Output the (x, y) coordinate of the center of the cell containing the given text.  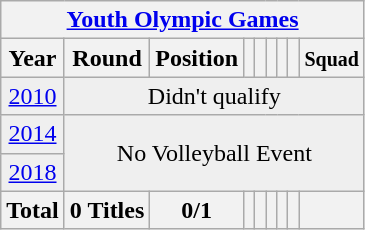
Youth Olympic Games (183, 20)
Squad (332, 58)
0 Titles (107, 210)
No Volleyball Event (214, 153)
0/1 (197, 210)
2018 (33, 172)
Round (107, 58)
2014 (33, 134)
Position (197, 58)
Year (33, 58)
Didn't qualify (214, 96)
2010 (33, 96)
Total (33, 210)
